Determine the (X, Y) coordinate at the center of the cell enclosing the given text.  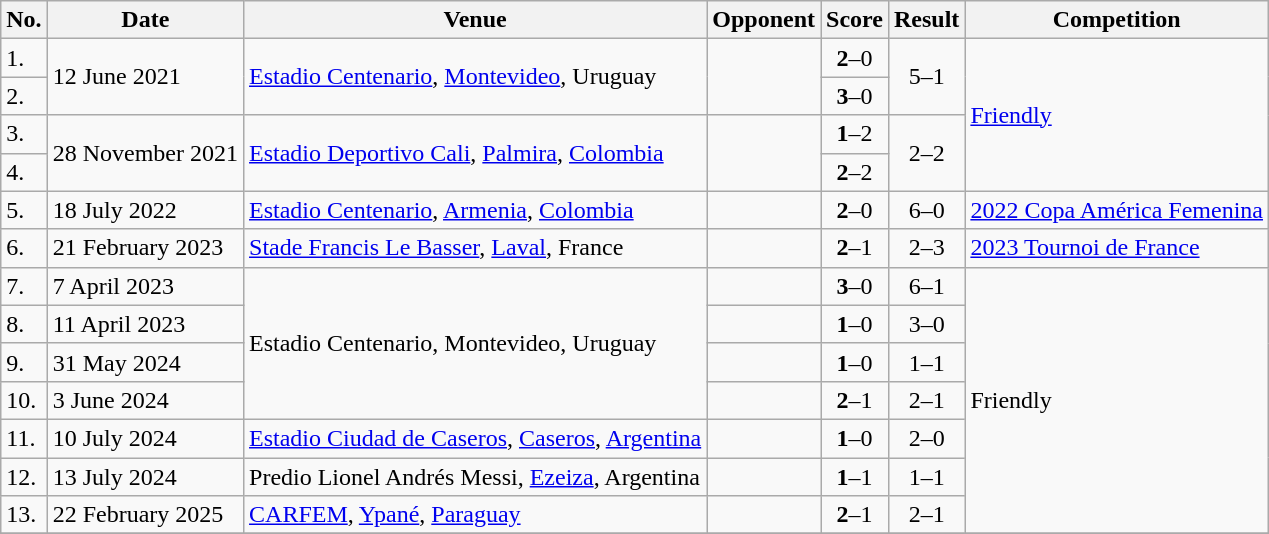
5. (24, 210)
18 July 2022 (145, 210)
12 June 2021 (145, 77)
2022 Copa América Femenina (1117, 210)
3 June 2024 (145, 400)
31 May 2024 (145, 362)
9. (24, 362)
Stade Francis Le Basser, Laval, France (476, 248)
Opponent (764, 20)
21 February 2023 (145, 248)
Competition (1117, 20)
7. (24, 286)
8. (24, 324)
5–1 (926, 77)
Date (145, 20)
6–1 (926, 286)
CARFEM, Ypané, Paraguay (476, 515)
28 November 2021 (145, 153)
10 July 2024 (145, 438)
2–3 (926, 248)
11 April 2023 (145, 324)
Result (926, 20)
Estadio Deportivo Cali, Palmira, Colombia (476, 153)
7 April 2023 (145, 286)
Venue (476, 20)
Estadio Ciudad de Caseros, Caseros, Argentina (476, 438)
6. (24, 248)
No. (24, 20)
Predio Lionel Andrés Messi, Ezeiza, Argentina (476, 477)
22 February 2025 (145, 515)
12. (24, 477)
3. (24, 134)
10. (24, 400)
Estadio Centenario, Armenia, Colombia (476, 210)
13 July 2024 (145, 477)
13. (24, 515)
1. (24, 58)
Score (854, 20)
1–2 (854, 134)
6–0 (926, 210)
4. (24, 172)
2023 Tournoi de France (1117, 248)
2. (24, 96)
11. (24, 438)
